Extract the (X, Y) coordinate from the center of the cell holding the provided text.  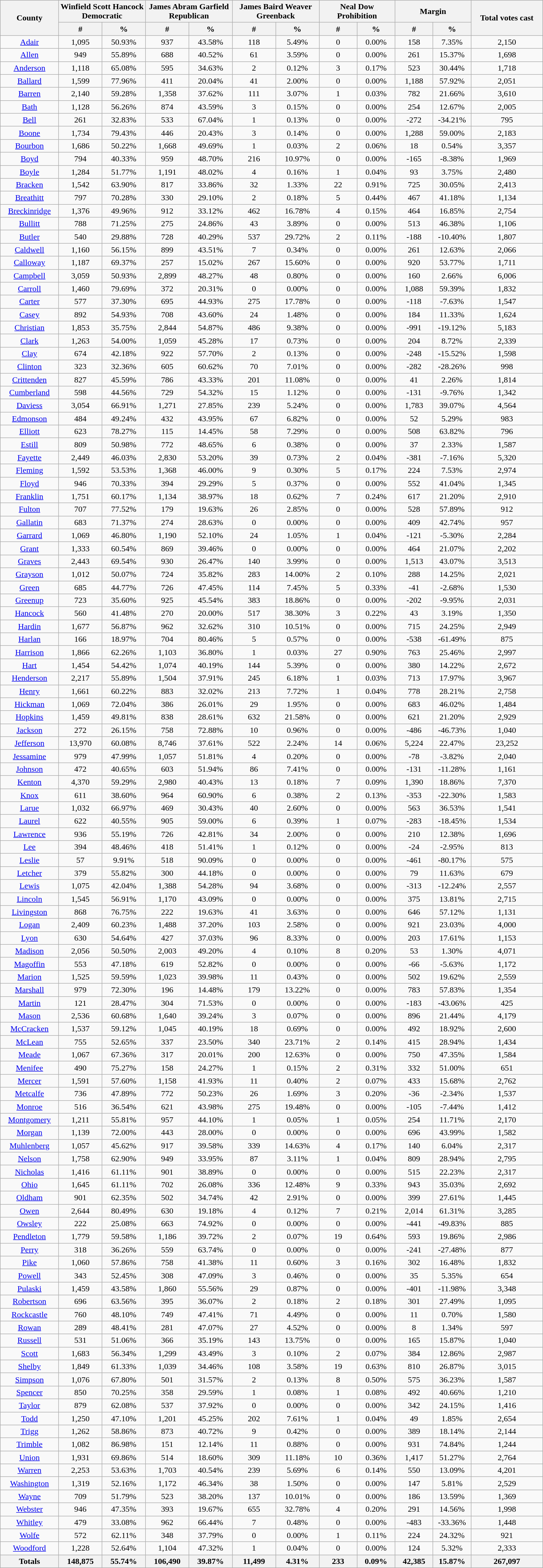
2,899 (167, 276)
45.54% (211, 600)
62.26% (123, 652)
58.86% (123, 1432)
47.99% (123, 756)
1,262 (80, 1432)
2,409 (80, 925)
1,032 (80, 808)
48.65% (211, 445)
24.15% (452, 1405)
42.18% (123, 353)
32.36% (123, 366)
Calloway (29, 263)
663 (167, 1224)
54.00% (123, 340)
14.56% (452, 1509)
883 (167, 691)
2,986 (507, 1237)
Fulton (29, 509)
6.18% (297, 678)
646 (414, 912)
Clinton (29, 366)
885 (507, 1224)
59.28% (123, 94)
5.39% (297, 665)
611 (80, 795)
2.58% (297, 925)
McCracken (29, 1029)
50.98% (123, 445)
2.26% (452, 380)
50.23% (211, 1094)
2,003 (167, 951)
728 (167, 237)
3.07% (297, 94)
57.83% (452, 990)
920 (414, 263)
1,284 (80, 172)
309 (254, 1457)
13,970 (80, 743)
593 (414, 1237)
12.48% (297, 1185)
2,140 (80, 94)
41.93% (211, 1081)
24.86% (211, 224)
729 (167, 393)
472 (80, 769)
54.42% (123, 665)
28.21% (452, 691)
19.18% (211, 1211)
704 (167, 639)
-19.12% (452, 328)
0.21% (376, 1211)
63.56% (123, 1302)
Breathitt (29, 198)
877 (507, 1250)
3,348 (507, 1289)
Wolfe (29, 1535)
528 (414, 509)
59.39% (452, 289)
4,000 (507, 925)
755 (80, 1042)
0.60% (297, 1263)
2,040 (507, 756)
-2.95% (452, 847)
29.72% (297, 237)
875 (507, 639)
531 (80, 1340)
Ohio (29, 1185)
19.67% (211, 1509)
Martin (29, 1003)
2,014 (414, 1211)
560 (80, 613)
-381 (414, 458)
72.00% (123, 1133)
43.33% (211, 380)
-2.34% (452, 1094)
Bullitt (29, 224)
1,734 (80, 133)
-11.98% (452, 1289)
1,530 (507, 587)
Rockcastle (29, 1315)
7.53% (452, 470)
7.45% (297, 587)
46.38% (452, 224)
18.14% (452, 1432)
0.34% (297, 250)
778 (414, 691)
54.93% (123, 315)
432 (167, 419)
340 (254, 1042)
1.30% (452, 951)
32.62% (211, 626)
1,582 (507, 1133)
1.69% (297, 1094)
-9.76% (452, 393)
2,005 (507, 107)
15.02% (211, 263)
-10.40% (452, 237)
577 (80, 302)
654 (507, 1276)
13.81% (452, 899)
69.37% (123, 263)
1,853 (80, 328)
1,460 (80, 289)
810 (414, 1366)
-282 (414, 366)
20.31% (211, 289)
67.04% (211, 120)
922 (167, 353)
57.86% (123, 1263)
14 (338, 743)
827 (80, 380)
317 (167, 1055)
Campbell (29, 276)
15.37% (452, 55)
Pendleton (29, 1237)
0.40% (297, 1081)
931 (414, 1444)
47.45% (211, 587)
2,183 (507, 133)
2,672 (507, 665)
2,339 (507, 340)
1,104 (167, 1548)
40.43% (211, 782)
7.01% (297, 366)
516 (80, 1107)
21.66% (452, 94)
Harlan (29, 639)
2,654 (507, 1418)
60.17% (123, 496)
43.98% (211, 1107)
786 (167, 380)
160 (414, 276)
-78 (414, 756)
48.46% (123, 847)
43.49% (211, 1353)
318 (80, 1250)
2,980 (167, 782)
1,484 (507, 704)
43.60% (211, 315)
0.70% (452, 1315)
23.71% (297, 1042)
1,103 (167, 652)
28.61% (211, 717)
43.09% (211, 899)
37.20% (211, 925)
27.61% (452, 1197)
38.30% (297, 613)
619 (167, 964)
87 (254, 1159)
Scott (29, 1353)
Clay (29, 353)
1,779 (80, 1237)
617 (414, 496)
38.20% (211, 1496)
5,183 (507, 328)
-202 (414, 600)
-313 (414, 886)
Lee (29, 847)
Hardin (29, 626)
3,285 (507, 1211)
Metcalfe (29, 1094)
3.11% (297, 1159)
11.71% (452, 1120)
540 (80, 237)
486 (254, 328)
1,139 (80, 1133)
411 (167, 81)
49.24% (123, 419)
1.33% (297, 185)
48.02% (211, 172)
490 (80, 1068)
304 (167, 1003)
896 (414, 1016)
-183 (414, 1003)
Bath (29, 107)
289 (80, 1327)
148,875 (80, 1561)
48 (254, 276)
0.80% (297, 276)
0.24% (376, 496)
Oldham (29, 1197)
46.34% (211, 1483)
41.38% (211, 1263)
514 (167, 1457)
44.77% (123, 587)
48.70% (211, 159)
54.28% (211, 886)
Boyd (29, 159)
513 (414, 224)
1,075 (80, 886)
2,559 (507, 977)
1,412 (507, 1107)
1,350 (507, 613)
267,097 (507, 1561)
34.74% (211, 1197)
655 (254, 1509)
58 (254, 432)
108 (254, 1366)
Mercer (29, 1081)
Daviess (29, 406)
21.07% (452, 548)
3,357 (507, 146)
1,158 (167, 1081)
46.02% (452, 704)
Nicholas (29, 1172)
2,021 (507, 574)
2,844 (167, 328)
1,583 (507, 795)
Caldwell (29, 250)
1,288 (414, 133)
74.84% (452, 1444)
782 (414, 94)
12.86% (452, 1353)
Lincoln (29, 899)
1,376 (80, 211)
1,696 (507, 834)
71 (254, 1315)
873 (167, 1432)
59.12% (123, 1029)
32 (254, 185)
36.80% (211, 652)
Trigg (29, 1432)
1,541 (507, 808)
2,974 (507, 470)
11.18% (297, 1457)
86 (254, 769)
1,060 (80, 1263)
52 (414, 419)
462 (254, 211)
1,161 (507, 769)
2,929 (507, 717)
366 (167, 1340)
-66 (414, 964)
1,244 (507, 1444)
151 (167, 1444)
37.62% (211, 94)
1,228 (80, 1548)
51.94% (211, 769)
Morgan (29, 1133)
1.50% (297, 1483)
515 (414, 1172)
54.32% (211, 393)
34 (254, 834)
1,263 (80, 340)
56.26% (123, 107)
-188 (414, 237)
1,807 (507, 237)
Grant (29, 548)
49.81% (123, 717)
572 (80, 1535)
39.07% (452, 406)
Neal DowProhibition (357, 12)
1,542 (80, 185)
63.82% (452, 432)
62.08% (123, 1405)
County (29, 18)
1,299 (167, 1353)
-7.16% (452, 458)
Warren (29, 1470)
200 (254, 1055)
34.46% (211, 1366)
1,445 (507, 1197)
5,320 (507, 458)
1,023 (167, 977)
708 (167, 315)
1,969 (507, 159)
257 (167, 263)
2,764 (507, 1457)
50.50% (123, 951)
443 (167, 1133)
40.33% (123, 159)
469 (167, 808)
379 (80, 873)
1,624 (507, 315)
121 (80, 1003)
1,998 (507, 1509)
343 (80, 1276)
1,388 (167, 886)
-11.28% (452, 769)
52.45% (123, 1276)
45.25% (211, 1418)
22 (338, 185)
7.72% (297, 691)
60.68% (123, 1016)
17.78% (297, 302)
1,640 (167, 1016)
-486 (414, 730)
418 (167, 847)
Powell (29, 1276)
39.24% (211, 1016)
42,385 (414, 1561)
35.60% (123, 600)
-991 (414, 328)
-5.30% (452, 535)
47.41% (211, 1315)
25.46% (452, 652)
1,368 (167, 470)
Total votes cast (507, 18)
Woodford (29, 1548)
37.91% (211, 678)
39.98% (211, 977)
-538 (414, 639)
39 (254, 458)
2,987 (507, 1353)
35.82% (211, 574)
36.26% (123, 1250)
603 (167, 769)
18.60% (211, 1457)
33.95% (211, 1159)
216 (254, 159)
67.80% (123, 1379)
850 (80, 1392)
Jessamine (29, 756)
484 (80, 419)
-3.82% (452, 756)
41.18% (452, 198)
553 (80, 964)
2,056 (80, 951)
1,153 (507, 938)
943 (414, 1185)
383 (254, 600)
1,931 (80, 1457)
1,191 (167, 172)
53.53% (123, 470)
4,370 (80, 782)
Crittenden (29, 380)
9.38% (297, 328)
Hancock (29, 613)
Robertson (29, 1302)
685 (80, 587)
Harrison (29, 652)
70.28% (123, 198)
-441 (414, 1224)
Adair (29, 42)
783 (414, 990)
1,591 (80, 1081)
1,711 (507, 263)
2.66% (452, 276)
57.12% (452, 912)
879 (80, 1405)
44.18% (211, 873)
35.19% (211, 1340)
37.30% (123, 302)
2,529 (507, 1483)
Muhlenberg (29, 1146)
0.91% (376, 185)
93 (414, 172)
2,762 (507, 1081)
-33.36% (452, 1522)
1.12% (297, 393)
12.38% (452, 834)
1,860 (167, 1289)
Owen (29, 1211)
563 (414, 808)
69.86% (123, 1457)
70.33% (123, 483)
33.12% (211, 211)
Elliott (29, 432)
1,390 (414, 782)
651 (507, 1068)
80.46% (211, 639)
11.08% (297, 380)
23,252 (507, 743)
166 (80, 639)
39.72% (211, 1237)
45.62% (123, 1146)
Hart (29, 665)
Menifee (29, 1068)
31.57% (211, 1379)
0.31% (376, 1068)
39.46% (211, 548)
Owsley (29, 1224)
1,188 (414, 81)
Cumberland (29, 393)
518 (167, 860)
2,413 (507, 185)
-34.21% (452, 120)
7.35% (452, 42)
598 (80, 393)
4.31% (297, 1561)
1,645 (80, 1185)
4,201 (507, 1470)
80.49% (123, 1211)
Johnson (29, 769)
5.49% (297, 42)
48.10% (123, 1315)
467 (414, 198)
372 (167, 289)
998 (507, 366)
5.32% (452, 1548)
56.87% (123, 626)
5.81% (452, 1483)
42.81% (211, 834)
1,751 (80, 496)
-43.06% (452, 1003)
Logan (29, 925)
1,271 (167, 406)
395 (167, 1302)
409 (414, 522)
-283 (414, 821)
47.10% (123, 1418)
54.87% (211, 328)
44.10% (211, 1120)
29.59% (211, 1392)
66.91% (123, 406)
38.89% (211, 1172)
59.58% (123, 1237)
1,668 (167, 146)
106,490 (167, 1561)
723 (80, 600)
30.44% (452, 68)
26.15% (123, 730)
-22.30% (452, 795)
6,006 (507, 276)
Lawrence (29, 834)
18.92% (452, 1029)
433 (414, 1081)
-401 (414, 1289)
Boone (29, 133)
67 (254, 419)
61.33% (123, 1366)
35 (414, 1276)
20.00% (211, 613)
0.64% (376, 1237)
892 (80, 315)
2,443 (80, 561)
36.54% (123, 1107)
1,758 (80, 1159)
12.67% (452, 107)
838 (167, 717)
1,319 (80, 1483)
0.39% (297, 821)
323 (80, 366)
14.00% (297, 574)
3,610 (507, 94)
533 (167, 120)
2,170 (507, 1120)
114 (254, 587)
26.47% (211, 561)
Graves (29, 561)
1,866 (80, 652)
797 (80, 198)
Christian (29, 328)
Carter (29, 302)
79.69% (123, 289)
713 (414, 678)
-80.17% (452, 860)
55.81% (123, 1120)
38 (254, 1483)
393 (167, 1509)
Green (29, 587)
62.11% (123, 1535)
479 (80, 1522)
0.96% (297, 730)
1,504 (167, 678)
Henry (29, 691)
1.95% (297, 704)
56.91% (123, 899)
3.75% (452, 172)
20.01% (211, 1055)
Jackson (29, 730)
47.09% (211, 1276)
79.43% (123, 133)
1,160 (80, 250)
60.08% (123, 743)
Webster (29, 1509)
869 (167, 548)
1,592 (80, 470)
Marion (29, 977)
1,598 (507, 353)
61.31% (452, 1211)
622 (80, 821)
62.90% (123, 1159)
62.35% (123, 1197)
52.65% (123, 1042)
213 (254, 691)
Margin (433, 12)
281 (167, 1327)
709 (80, 1496)
291 (414, 1509)
2,997 (507, 652)
Pulaski (29, 1289)
-121 (414, 535)
78.27% (123, 432)
55.19% (123, 834)
337 (167, 1042)
1,547 (507, 302)
0.37% (297, 483)
118 (254, 42)
43.95% (211, 419)
Leslie (29, 860)
45.59% (123, 380)
-61.49% (452, 639)
72.88% (211, 730)
James Abram GarfieldRepublican (189, 12)
796 (507, 432)
19.86% (452, 1237)
1,082 (80, 1444)
-8.38% (452, 159)
899 (167, 250)
1,703 (167, 1470)
-5.63% (452, 964)
Mason (29, 1016)
632 (254, 717)
4.52% (297, 1327)
267 (254, 263)
56.15% (123, 250)
2.60% (297, 808)
Winfield Scott HancockDemocratic (102, 12)
695 (167, 302)
336 (254, 1185)
552 (414, 483)
17.97% (452, 678)
Simpson (29, 1379)
10.01% (297, 1496)
55.82% (123, 873)
Letcher (29, 873)
21.58% (297, 717)
1,448 (507, 1522)
0.54% (452, 146)
Allen (29, 55)
69.54% (123, 561)
Marshall (29, 990)
186 (414, 1496)
2,715 (507, 899)
77.96% (123, 81)
925 (167, 600)
19.62% (452, 977)
Edmonson (29, 419)
288 (414, 574)
13.22% (297, 990)
17 (254, 340)
15.60% (297, 263)
Barren (29, 94)
1,211 (80, 1120)
Anderson (29, 68)
1,076 (80, 1379)
-2.68% (452, 587)
7.61% (297, 1418)
0.63% (376, 1366)
43.99% (452, 1133)
3,513 (507, 561)
57.60% (123, 1081)
2,066 (507, 250)
342 (414, 1405)
32.83% (123, 120)
-49.83% (452, 1224)
2,949 (507, 626)
1,210 (507, 1392)
23.03% (452, 925)
1,333 (80, 548)
25.08% (123, 1224)
Pike (29, 1263)
1,345 (507, 483)
5.35% (452, 1276)
1,718 (507, 68)
James Baird WeaverGreenback (275, 12)
24.25% (452, 626)
688 (167, 55)
70.25% (123, 1392)
1,187 (80, 263)
Clark (29, 340)
46.00% (211, 470)
1,580 (507, 1315)
Taylor (29, 1405)
42.04% (123, 886)
51.81% (211, 756)
917 (167, 1146)
Wayne (29, 1496)
Jefferson (29, 743)
40.55% (123, 821)
3.68% (297, 886)
9.91% (123, 860)
707 (80, 509)
-46.73% (452, 730)
210 (414, 834)
96 (254, 938)
37.03% (211, 938)
3,015 (507, 1366)
72.30% (123, 990)
274 (167, 522)
52.16% (123, 1483)
13.75% (297, 1340)
760 (80, 1315)
1,783 (414, 406)
517 (254, 613)
702 (167, 1185)
1,534 (507, 821)
Hickman (29, 704)
415 (414, 1042)
3.58% (297, 1366)
427 (167, 938)
788 (80, 224)
Casey (29, 315)
27.85% (211, 406)
40.52% (211, 55)
49.20% (211, 951)
1,814 (507, 380)
-461 (414, 860)
1,059 (167, 340)
384 (414, 1353)
425 (507, 1003)
2,333 (507, 1548)
813 (507, 847)
508 (414, 432)
623 (80, 432)
124 (414, 1548)
Fleming (29, 470)
Washington (29, 1483)
749 (167, 1315)
-7.44% (452, 1107)
47.32% (211, 1548)
201 (254, 380)
-353 (414, 795)
43.07% (452, 561)
5.29% (452, 419)
3.19% (452, 613)
14.45% (211, 432)
60.54% (123, 548)
1.05% (297, 535)
28.63% (211, 522)
3,059 (80, 276)
20.43% (211, 133)
1,342 (507, 393)
272 (80, 730)
605 (167, 366)
1,513 (414, 561)
29.10% (211, 198)
0.88% (297, 1444)
15 (254, 393)
Hopkins (29, 717)
43.51% (211, 250)
86.98% (123, 1444)
27.49% (452, 1302)
41.04% (452, 483)
33.08% (123, 1522)
1,131 (507, 912)
2,031 (507, 600)
964 (167, 795)
817 (167, 185)
2,754 (507, 211)
1,698 (507, 55)
44.93% (211, 302)
23.50% (211, 1042)
38.60% (123, 795)
1,599 (80, 81)
51.27% (452, 1457)
-28.26% (452, 366)
47.18% (123, 964)
28.47% (123, 1003)
37 (414, 445)
1,686 (80, 146)
-241 (414, 1250)
3.63% (297, 912)
49.69% (211, 146)
Russell (29, 1340)
7.29% (297, 432)
300 (167, 873)
37.61% (211, 743)
501 (167, 1379)
4,071 (507, 951)
283 (254, 574)
-15.52% (452, 353)
53.77% (452, 263)
70 (254, 366)
4.49% (297, 1315)
32.02% (211, 691)
33.86% (211, 185)
1,074 (167, 665)
26.87% (452, 1366)
522 (254, 743)
McLean (29, 1042)
7,370 (507, 782)
1,454 (80, 665)
Todd (29, 1418)
184 (414, 315)
0.57% (297, 639)
2,144 (507, 1432)
49.96% (123, 211)
Garrard (29, 535)
40.72% (211, 1432)
1,190 (167, 535)
-9.95% (452, 600)
46.03% (123, 458)
Franklin (29, 496)
11.33% (452, 315)
63.74% (211, 1250)
Laurel (29, 821)
36.23% (452, 1379)
22.47% (452, 743)
-7.63% (452, 302)
8.72% (452, 340)
1,088 (414, 289)
55.56% (211, 1289)
2,202 (507, 548)
0.22% (376, 613)
24.32% (452, 1535)
0.42% (297, 1432)
32.78% (297, 1509)
34.63% (211, 68)
36.07% (211, 1302)
Magoffin (29, 964)
4,564 (507, 406)
389 (414, 1432)
2,758 (507, 691)
0.62% (297, 496)
-12.24% (452, 886)
2.24% (297, 743)
77.52% (123, 509)
0.69% (297, 1029)
76.75% (123, 912)
Monroe (29, 1107)
905 (167, 821)
Gallatin (29, 522)
20.04% (211, 81)
2.33% (452, 445)
1,683 (80, 1353)
Butler (29, 237)
13 (254, 782)
0.36% (376, 1457)
24.27% (211, 1068)
Ballard (29, 81)
233 (338, 1561)
0.43% (297, 977)
40.29% (211, 237)
115 (167, 432)
0.44% (376, 198)
57.89% (452, 509)
14.22% (452, 665)
51.41% (211, 847)
795 (507, 120)
1,354 (507, 990)
8,746 (167, 743)
39.58% (211, 1146)
71.53% (211, 1003)
-483 (414, 1522)
13.59% (452, 1496)
-41 (414, 587)
2,284 (507, 535)
Boyle (29, 172)
10.97% (297, 159)
5.24% (297, 406)
Montgomery (29, 1120)
29.29% (211, 483)
930 (167, 561)
Nelson (29, 1159)
Knox (29, 795)
54.64% (123, 938)
Rowan (29, 1327)
1,201 (167, 1418)
48.41% (123, 1327)
0.90% (376, 652)
59.59% (123, 977)
308 (167, 1276)
Meade (29, 1055)
66.44% (211, 1522)
67.36% (123, 1055)
446 (167, 133)
22.23% (452, 1172)
29.88% (123, 237)
1,186 (167, 1237)
386 (167, 704)
380 (414, 665)
26.08% (211, 1185)
143 (254, 1340)
937 (167, 42)
47.07% (211, 1327)
Fayette (29, 458)
39.87% (211, 1561)
57.70% (211, 353)
61 (254, 55)
14.25% (452, 574)
16.78% (297, 211)
66.97% (123, 808)
45.28% (211, 340)
1,677 (80, 626)
204 (414, 340)
-27.48% (452, 1250)
Whitley (29, 1522)
53.63% (123, 1470)
28.00% (211, 1133)
1,661 (80, 691)
375 (414, 899)
310 (254, 626)
550 (414, 1470)
3.59% (297, 55)
Grayson (29, 574)
60.62% (211, 366)
736 (80, 1094)
2,150 (507, 42)
1.48% (297, 315)
37.79% (211, 1535)
36.53% (452, 808)
Spencer (29, 1392)
60.90% (211, 795)
339 (254, 1146)
1,039 (167, 1366)
674 (80, 353)
2,910 (507, 496)
3,967 (507, 678)
30.43% (211, 808)
1,045 (167, 1029)
30.05% (452, 185)
301 (414, 1302)
137 (254, 1496)
15.68% (452, 1081)
Floyd (29, 483)
26.01% (211, 704)
4,179 (507, 1016)
17.61% (452, 938)
874 (167, 107)
1,012 (80, 574)
1,118 (80, 68)
Breckinridge (29, 211)
679 (507, 873)
41.48% (123, 613)
49 (414, 1418)
50.07% (123, 574)
Totals (29, 1561)
1.85% (452, 1418)
52.10% (211, 535)
2,449 (80, 458)
60.22% (123, 691)
Bracken (29, 185)
59.29% (123, 782)
0.50% (376, 1379)
1,525 (80, 977)
6.04% (452, 1146)
763 (414, 652)
14.63% (297, 1146)
-118 (414, 302)
52.64% (123, 1548)
Union (29, 1457)
Kenton (29, 782)
0.30% (297, 470)
42.74% (452, 522)
19.48% (297, 1107)
1,067 (80, 1055)
16.48% (452, 1263)
595 (167, 68)
1,358 (167, 94)
0.46% (297, 1276)
51.79% (123, 1496)
750 (414, 1055)
330 (167, 198)
2,217 (80, 678)
196 (167, 990)
51.00% (452, 1068)
Greenup (29, 600)
3.89% (297, 224)
103 (254, 925)
-24 (414, 847)
1.34% (452, 1327)
Bell (29, 120)
16.85% (452, 211)
50.22% (123, 146)
725 (414, 185)
868 (80, 912)
Shelby (29, 1366)
18.97% (123, 639)
40.54% (211, 1470)
Henderson (29, 678)
10.51% (297, 626)
2,644 (80, 1211)
48.27% (211, 276)
1,849 (80, 1366)
43.59% (211, 107)
51.77% (123, 172)
42 (254, 1197)
2,253 (80, 1470)
2,557 (507, 886)
53 (414, 951)
6.82% (297, 419)
-248 (414, 353)
959 (167, 159)
2,600 (507, 1029)
52.82% (211, 964)
Larue (29, 808)
38.97% (211, 496)
0.48% (297, 1522)
Estill (29, 445)
5,224 (414, 743)
71.25% (123, 224)
144 (254, 665)
1,488 (167, 925)
597 (507, 1327)
559 (167, 1250)
35.03% (452, 1185)
0.87% (297, 1289)
60.23% (123, 925)
90.09% (211, 860)
-165 (414, 159)
75.27% (123, 1068)
13.09% (452, 1470)
Lyon (29, 938)
5.69% (297, 1470)
Bourbon (29, 146)
44.56% (123, 393)
302 (414, 1263)
2,536 (80, 1016)
63.90% (123, 185)
79 (414, 873)
11.63% (452, 873)
724 (167, 574)
65.08% (123, 68)
40.66% (452, 1392)
332 (414, 1068)
94 (254, 886)
74.92% (211, 1224)
53.20% (211, 458)
Madison (29, 951)
-18.45% (452, 821)
72.04% (123, 704)
2,795 (507, 1159)
Lewis (29, 886)
21.44% (452, 1016)
165 (414, 1340)
Trimble (29, 1444)
-36 (414, 1094)
51.06% (123, 1340)
7.41% (297, 769)
1,584 (507, 1055)
3.99% (297, 561)
40.65% (123, 769)
71.37% (123, 522)
1,170 (167, 899)
2.85% (297, 509)
2,692 (507, 1185)
14.48% (211, 990)
794 (80, 159)
1,106 (507, 224)
2,051 (507, 81)
Carroll (29, 289)
2,830 (167, 458)
57 (80, 860)
936 (80, 834)
12.14% (211, 1444)
1,250 (80, 1418)
1,434 (507, 1042)
245 (254, 678)
202 (254, 1418)
-272 (414, 120)
47.89% (123, 1094)
270 (167, 613)
358 (167, 1392)
1,417 (414, 1457)
2.91% (297, 1197)
55.74% (123, 1561)
399 (414, 1197)
1,545 (80, 899)
1,369 (507, 1496)
-105 (414, 1107)
8.33% (297, 938)
1,128 (80, 107)
111 (254, 94)
Livingston (29, 912)
35.75% (123, 328)
Perry (29, 1250)
983 (507, 419)
11,499 (254, 1561)
40 (254, 808)
3,054 (80, 406)
37.92% (211, 1405)
2,480 (507, 172)
57.92% (452, 81)
147 (414, 1483)
348 (167, 1535)
715 (414, 626)
46.80% (123, 535)
56.34% (123, 1353)
203 (414, 938)
